Determine the [x, y] coordinate at the center of the cell enclosing the given text.  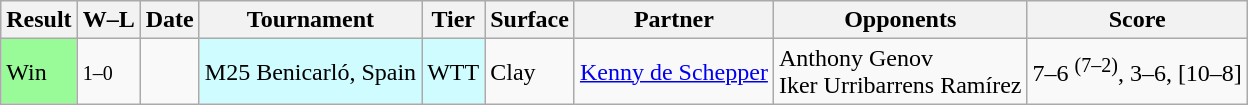
Kenny de Schepper [674, 72]
Result [39, 20]
Tournament [310, 20]
Partner [674, 20]
Surface [530, 20]
Tier [454, 20]
WTT [454, 72]
W–L [108, 20]
Clay [530, 72]
Score [1137, 20]
M25 Benicarló, Spain [310, 72]
1–0 [108, 72]
Anthony Genov Iker Urribarrens Ramírez [900, 72]
Date [170, 20]
7–6 (7–2), 3–6, [10–8] [1137, 72]
Win [39, 72]
Opponents [900, 20]
